Pinpoint the cell where the given text exists, returning its [x, y] midpoint coordinate. 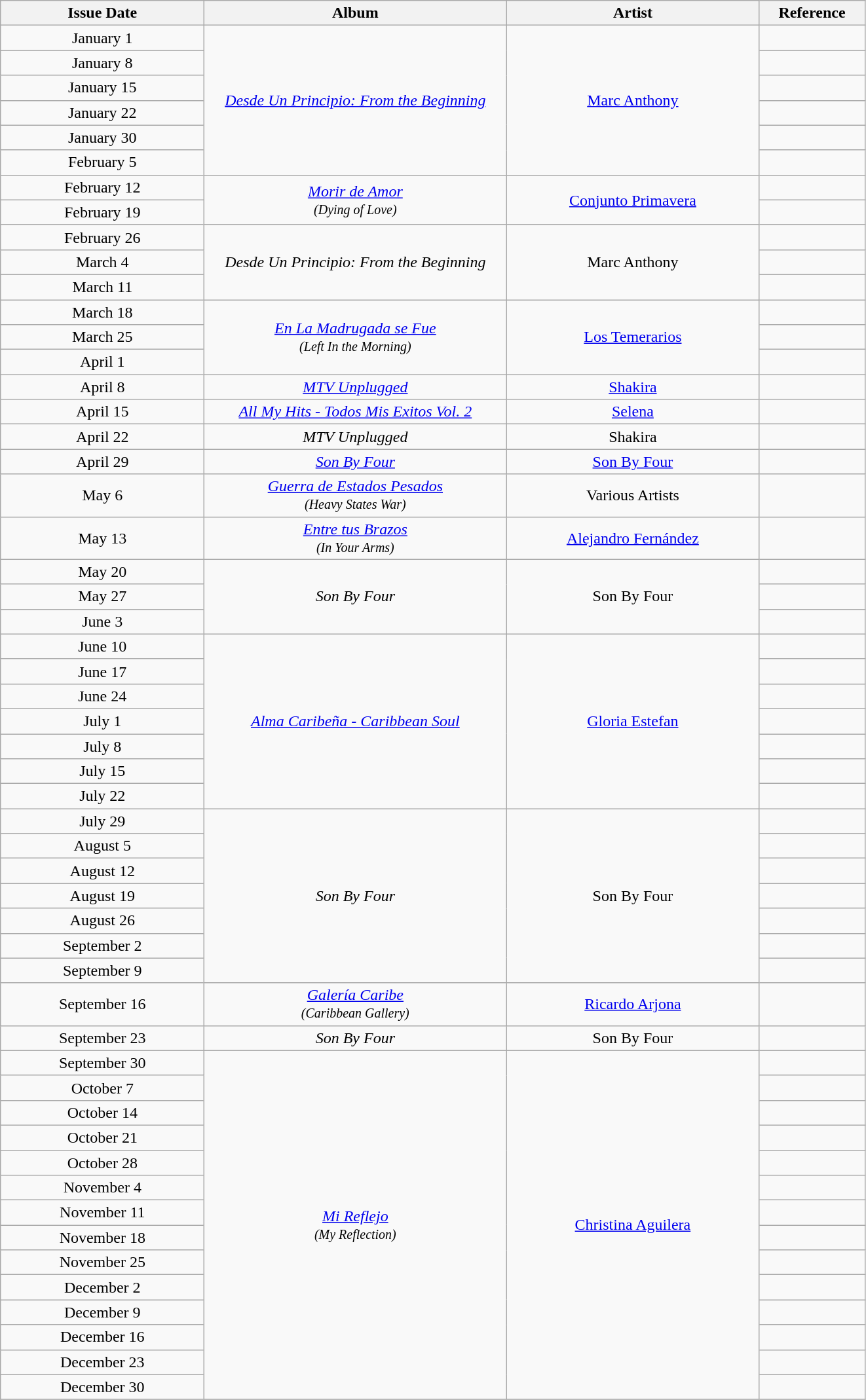
Galería Caribe (Caribbean Gallery) [355, 1004]
Gloria Estefan [633, 721]
November 11 [102, 1213]
Alma Caribeña - Caribbean Soul [355, 721]
June 24 [102, 696]
March 18 [102, 312]
October 7 [102, 1088]
January 30 [102, 138]
May 20 [102, 572]
April 15 [102, 412]
December 9 [102, 1312]
Los Temerarios [633, 337]
Selena [633, 412]
February 26 [102, 237]
May 27 [102, 597]
September 16 [102, 1004]
September 30 [102, 1063]
En La Madrugada se Fue (Left In the Morning) [355, 337]
Album [355, 13]
Mi Reflejo (My Reflection) [355, 1225]
August 12 [102, 871]
April 8 [102, 387]
February 5 [102, 162]
December 23 [102, 1362]
September 23 [102, 1038]
February 19 [102, 212]
May 13 [102, 538]
April 29 [102, 462]
Issue Date [102, 13]
June 17 [102, 671]
September 2 [102, 946]
Morir de Amor(Dying of Love) [355, 200]
July 1 [102, 721]
Artist [633, 13]
Ricardo Arjona [633, 1004]
October 14 [102, 1113]
June 3 [102, 621]
February 12 [102, 187]
January 8 [102, 63]
December 2 [102, 1287]
September 9 [102, 970]
April 1 [102, 362]
January 15 [102, 88]
Christina Aguilera [633, 1225]
January 1 [102, 38]
Alejandro Fernández [633, 538]
April 22 [102, 437]
Entre tus Brazos(In Your Arms) [355, 538]
July 29 [102, 821]
March 25 [102, 337]
December 16 [102, 1337]
July 8 [102, 746]
December 30 [102, 1387]
January 22 [102, 113]
March 11 [102, 287]
August 5 [102, 846]
June 10 [102, 646]
July 22 [102, 796]
November 4 [102, 1188]
August 19 [102, 896]
October 21 [102, 1137]
Guerra de Estados Pesados(Heavy States War) [355, 495]
November 25 [102, 1262]
All My Hits - Todos Mis Exitos Vol. 2 [355, 412]
March 4 [102, 262]
May 6 [102, 495]
July 15 [102, 771]
Reference [812, 13]
October 28 [102, 1162]
August 26 [102, 921]
November 18 [102, 1238]
Conjunto Primavera [633, 200]
Various Artists [633, 495]
